Find where the given text appears and provide that cell's center as [X, Y] coordinate. 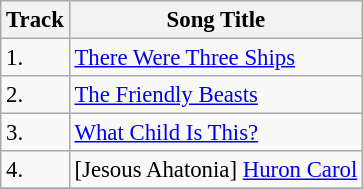
4. [35, 170]
[Jesous Ahatonia] Huron Carol [216, 170]
1. [35, 58]
The Friendly Beasts [216, 95]
What Child Is This? [216, 133]
2. [35, 95]
Song Title [216, 20]
Track [35, 20]
There Were Three Ships [216, 58]
3. [35, 133]
